From the cell containing the given text, extract its center point as (X, Y) coordinate. 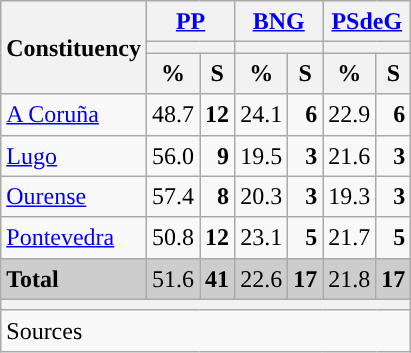
BNG (279, 22)
A Coruña (74, 114)
41 (218, 278)
20.3 (262, 196)
Lugo (74, 156)
21.8 (350, 278)
21.7 (350, 238)
22.6 (262, 278)
23.1 (262, 238)
Ourense (74, 196)
PSdeG (367, 22)
Sources (206, 330)
Total (74, 278)
8 (218, 196)
21.6 (350, 156)
51.6 (172, 278)
Pontevedra (74, 238)
24.1 (262, 114)
48.7 (172, 114)
19.3 (350, 196)
56.0 (172, 156)
PP (190, 22)
22.9 (350, 114)
57.4 (172, 196)
19.5 (262, 156)
50.8 (172, 238)
9 (218, 156)
Constituency (74, 48)
